Search for the cell housing the specified text and yield its [X, Y] center coordinate. 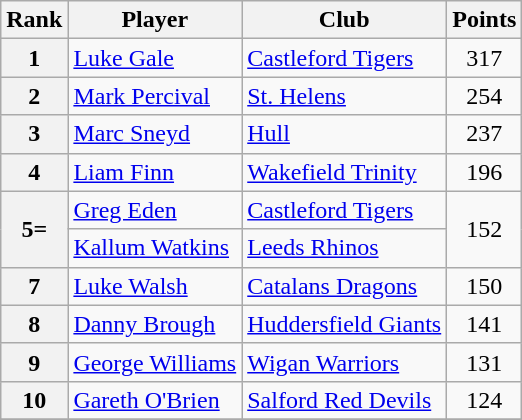
Points [484, 20]
4 [34, 172]
Danny Brough [155, 324]
Kallum Watkins [155, 248]
Club [344, 20]
Liam Finn [155, 172]
10 [34, 400]
317 [484, 58]
150 [484, 286]
2 [34, 96]
152 [484, 229]
9 [34, 362]
3 [34, 134]
5= [34, 229]
George Williams [155, 362]
196 [484, 172]
Wakefield Trinity [344, 172]
Luke Gale [155, 58]
141 [484, 324]
Marc Sneyd [155, 134]
Salford Red Devils [344, 400]
Rank [34, 20]
Player [155, 20]
Leeds Rhinos [344, 248]
8 [34, 324]
Mark Percival [155, 96]
Luke Walsh [155, 286]
237 [484, 134]
Gareth O'Brien [155, 400]
124 [484, 400]
1 [34, 58]
Huddersfield Giants [344, 324]
Catalans Dragons [344, 286]
Greg Eden [155, 210]
7 [34, 286]
254 [484, 96]
St. Helens [344, 96]
Hull [344, 134]
Wigan Warriors [344, 362]
131 [484, 362]
